Output the (X, Y) coordinate of the center of the cell containing the given text.  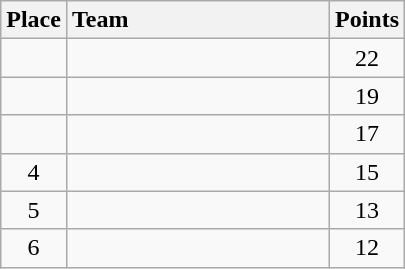
22 (368, 58)
Team (198, 20)
Place (34, 20)
5 (34, 210)
Points (368, 20)
19 (368, 96)
4 (34, 172)
17 (368, 134)
15 (368, 172)
13 (368, 210)
6 (34, 248)
12 (368, 248)
